Capture the cell that displays the provided text and extract its (x, y) central coordinate. 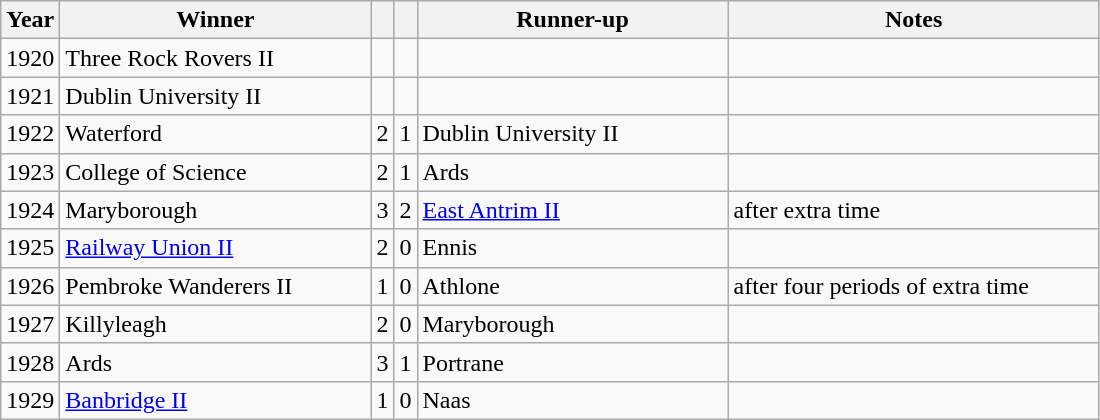
Killyleagh (216, 324)
Naas (572, 400)
Runner-up (572, 20)
1927 (30, 324)
1928 (30, 362)
Railway Union II (216, 248)
College of Science (216, 172)
1921 (30, 96)
East Antrim II (572, 210)
1925 (30, 248)
1920 (30, 58)
after extra time (914, 210)
after four periods of extra time (914, 286)
Waterford (216, 134)
1926 (30, 286)
Athlone (572, 286)
Ennis (572, 248)
Pembroke Wanderers II (216, 286)
Three Rock Rovers II (216, 58)
1922 (30, 134)
Notes (914, 20)
Year (30, 20)
1929 (30, 400)
Banbridge II (216, 400)
1924 (30, 210)
Winner (216, 20)
Portrane (572, 362)
1923 (30, 172)
